Pinpoint the cell where the given text exists, returning its [X, Y] midpoint coordinate. 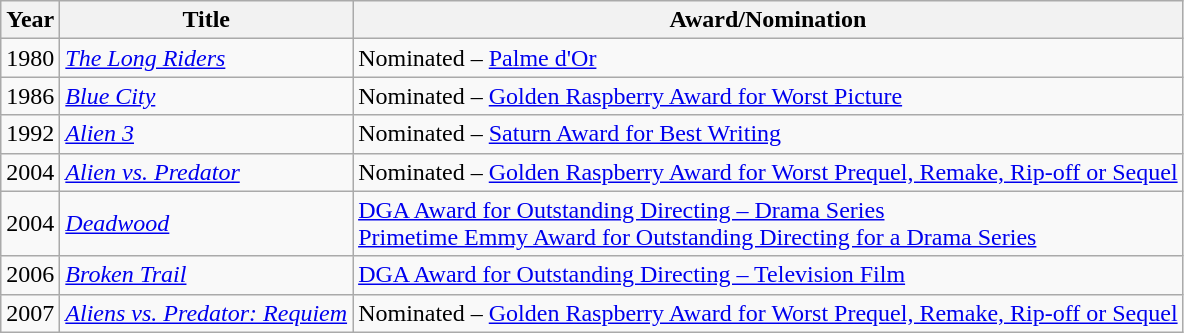
Year [30, 20]
The Long Riders [206, 58]
Blue City [206, 96]
Broken Trail [206, 275]
Award/Nomination [768, 20]
DGA Award for Outstanding Directing – Television Film [768, 275]
1992 [30, 134]
1986 [30, 96]
Nominated – Saturn Award for Best Writing [768, 134]
Nominated – Palme d'Or [768, 58]
Alien 3 [206, 134]
2007 [30, 313]
Title [206, 20]
1980 [30, 58]
Nominated – Golden Raspberry Award for Worst Picture [768, 96]
Deadwood [206, 224]
Alien vs. Predator [206, 172]
DGA Award for Outstanding Directing – Drama SeriesPrimetime Emmy Award for Outstanding Directing for a Drama Series [768, 224]
Aliens vs. Predator: Requiem [206, 313]
2006 [30, 275]
